Output the (X, Y) coordinate of the center of the cell containing the given text.  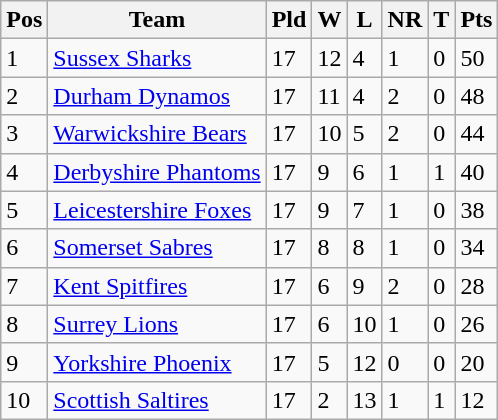
Leicestershire Foxes (157, 210)
Kent Spitfires (157, 286)
3 (24, 134)
40 (476, 172)
50 (476, 58)
26 (476, 324)
38 (476, 210)
W (330, 20)
Durham Dynamos (157, 96)
Pld (289, 20)
Somerset Sabres (157, 248)
11 (330, 96)
NR (405, 20)
13 (364, 400)
20 (476, 362)
Sussex Sharks (157, 58)
Surrey Lions (157, 324)
T (442, 20)
Yorkshire Phoenix (157, 362)
Pts (476, 20)
44 (476, 134)
28 (476, 286)
Warwickshire Bears (157, 134)
Pos (24, 20)
Team (157, 20)
34 (476, 248)
48 (476, 96)
L (364, 20)
Derbyshire Phantoms (157, 172)
Scottish Saltires (157, 400)
